Provide the [x, y] coordinate of the cell's center where the given text is located.  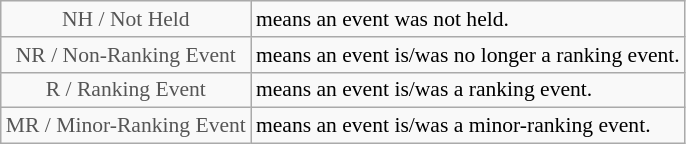
MR / Minor-Ranking Event [126, 126]
R / Ranking Event [126, 90]
NH / Not Held [126, 19]
means an event is/was a ranking event. [468, 90]
means an event was not held. [468, 19]
NR / Non-Ranking Event [126, 55]
means an event is/was a minor-ranking event. [468, 126]
means an event is/was no longer a ranking event. [468, 55]
